Determine the [x, y] coordinate at the center of the cell enclosing the given text.  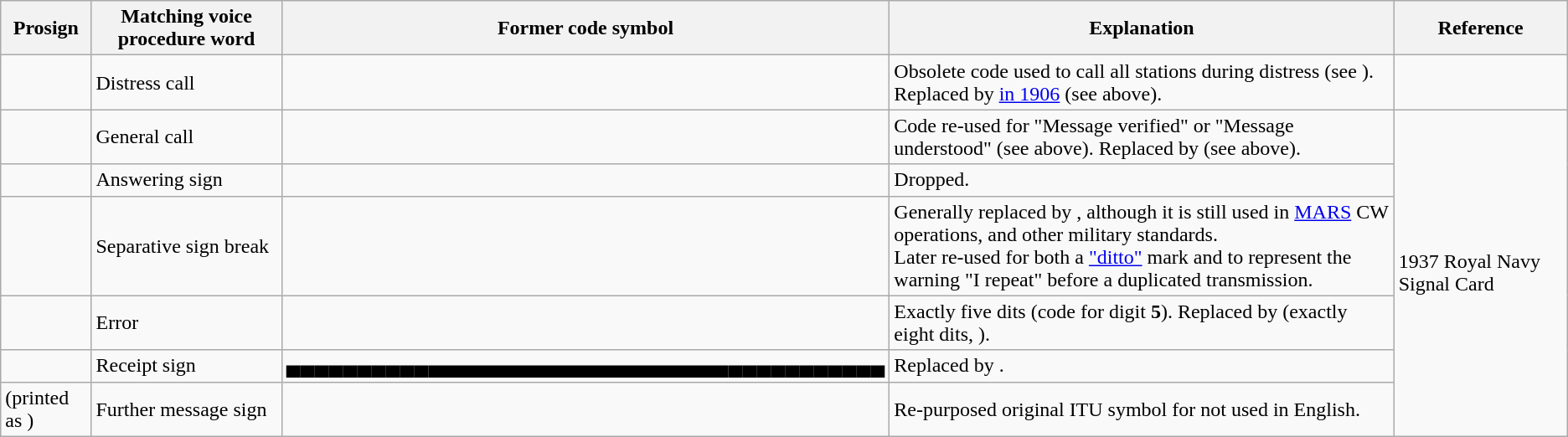
1937 Royal Navy Signal Card [1481, 273]
(printed as ) [46, 409]
Reference [1481, 28]
General call [186, 137]
Matching voice procedure word [186, 28]
Distress call [186, 82]
Replaced by . [1142, 366]
Exactly five dits (code for digit 5). Replaced by (exactly eight dits, ). [1142, 323]
Obsolete code used to call all stations during distress (see ). Replaced by in 1906 (see above). [1142, 82]
Code re-used for "Message verified" or "Message understood" (see above). Replaced by (see above). [1142, 137]
Further message sign [186, 409]
Explanation [1142, 28]
Former code symbol [585, 28]
Answering sign [186, 180]
Re-purposed original ITU symbol for not used in English. [1142, 409]
Error [186, 323]
Separative sign break [186, 246]
Prosign [46, 28]
Dropped. [1142, 180]
Receipt sign [186, 366]
▄▄▄▄▄▄▄▄▄▄▄▄▄▄▄▄▄▄▄▄▄▄▄▄▄▄▄▄▄▄▄▄▄▄▄▄▄▄▄▄▄▄ [585, 366]
